Scan for the cell matching the given text and deliver its [X, Y] coordinate at center. 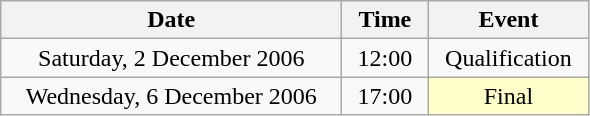
Date [172, 20]
Final [508, 96]
17:00 [385, 96]
Time [385, 20]
Qualification [508, 58]
12:00 [385, 58]
Saturday, 2 December 2006 [172, 58]
Event [508, 20]
Wednesday, 6 December 2006 [172, 96]
